Search for the cell housing the specified text and yield its (X, Y) center coordinate. 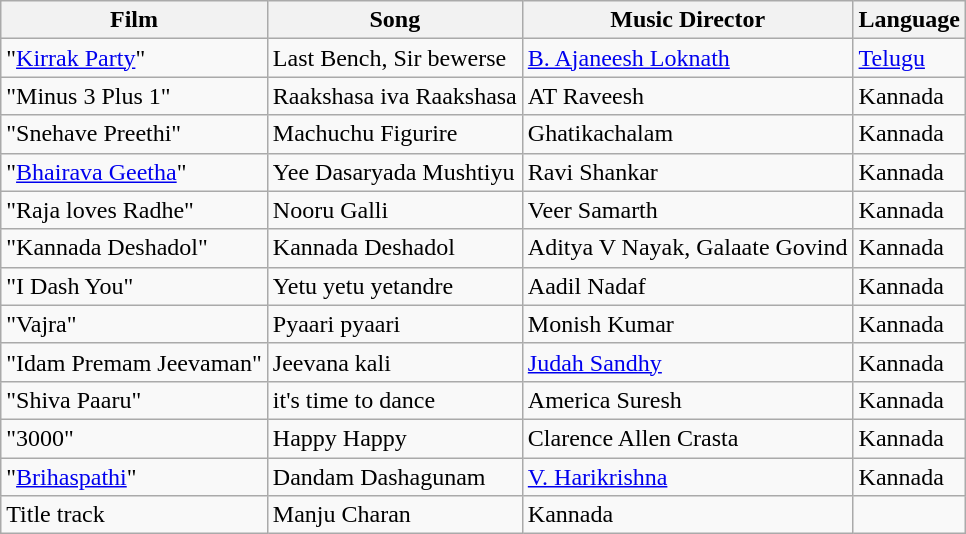
Pyaari pyaari (394, 324)
"I Dash You" (134, 286)
Ghatikachalam (688, 134)
Yetu yetu yetandre (394, 286)
AT Raveesh (688, 96)
Dandam Dashagunam (394, 477)
"Idam Premam Jeevaman" (134, 362)
Manju Charan (394, 515)
"Kannada Deshadol" (134, 248)
Kannada Deshadol (394, 248)
"3000" (134, 438)
Machuchu Figurire (394, 134)
Aadil Nadaf (688, 286)
Title track (134, 515)
Judah Sandhy (688, 362)
Last Bench, Sir bewerse (394, 58)
it's time to dance (394, 400)
"Raja loves Radhe" (134, 210)
America Suresh (688, 400)
Jeevana kali (394, 362)
"Vajra" (134, 324)
Happy Happy (394, 438)
Music Director (688, 20)
B. Ajaneesh Loknath (688, 58)
Song (394, 20)
Clarence Allen Crasta (688, 438)
Aditya V Nayak, Galaate Govind (688, 248)
Yee Dasaryada Mushtiyu (394, 172)
Raakshasa iva Raakshasa (394, 96)
"Shiva Paaru" (134, 400)
V. Harikrishna (688, 477)
"Bhairava Geetha" (134, 172)
"Snehave Preethi" (134, 134)
Telugu (909, 58)
Veer Samarth (688, 210)
"Brihaspathi" (134, 477)
Nooru Galli (394, 210)
"Minus 3 Plus 1" (134, 96)
Monish Kumar (688, 324)
Ravi Shankar (688, 172)
Film (134, 20)
Language (909, 20)
"Kirrak Party" (134, 58)
